Return [X, Y] of the center of cell containing provided text 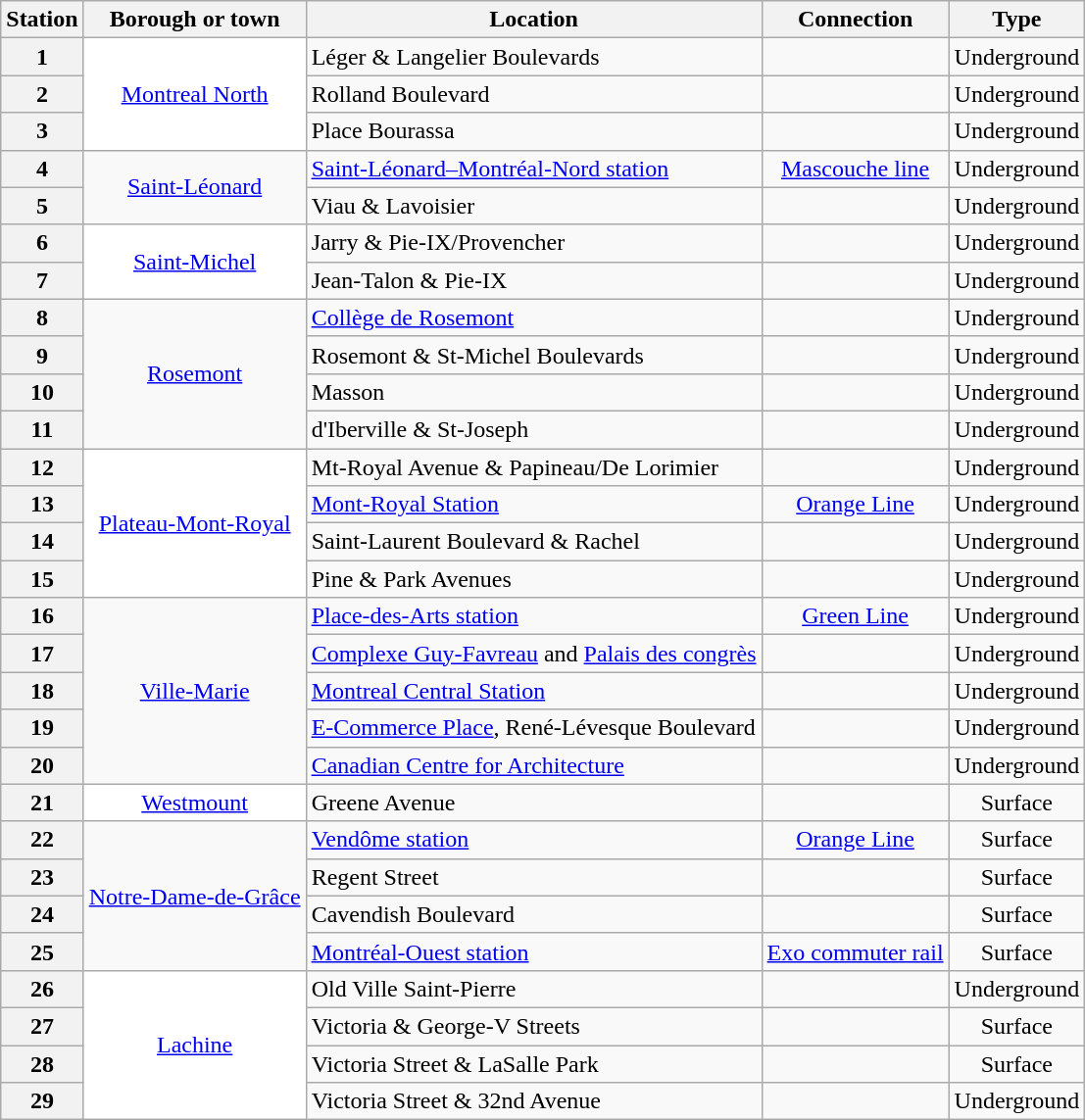
6 [42, 243]
Mont-Royal Station [533, 505]
Place Bourassa [533, 131]
Location [533, 20]
E-Commerce Place, René-Lévesque Boulevard [533, 728]
Borough or town [194, 20]
Saint-Léonard–Montréal-Nord station [533, 169]
Pine & Park Avenues [533, 579]
Saint-Michel [194, 262]
2 [42, 94]
Rolland Boulevard [533, 94]
Regent Street [533, 877]
Canadian Centre for Architecture [533, 765]
17 [42, 654]
Vendôme station [533, 840]
Lachine [194, 1045]
Old Ville Saint-Pierre [533, 989]
27 [42, 1026]
Plateau-Mont-Royal [194, 523]
24 [42, 914]
1 [42, 57]
Place-des-Arts station [533, 616]
15 [42, 579]
Victoria & George-V Streets [533, 1026]
19 [42, 728]
Montreal North [194, 94]
10 [42, 392]
7 [42, 280]
Victoria Street & 32nd Avenue [533, 1101]
Saint-Laurent Boulevard & Rachel [533, 542]
26 [42, 989]
Westmount [194, 803]
Léger & Langelier Boulevards [533, 57]
3 [42, 131]
Rosemont & St-Michel Boulevards [533, 355]
25 [42, 951]
d'Iberville & St-Joseph [533, 429]
Connection [855, 20]
13 [42, 505]
Montreal Central Station [533, 691]
8 [42, 317]
21 [42, 803]
Cavendish Boulevard [533, 914]
Jean-Talon & Pie-IX [533, 280]
12 [42, 467]
9 [42, 355]
5 [42, 206]
23 [42, 877]
Greene Avenue [533, 803]
28 [42, 1063]
11 [42, 429]
Saint-Léonard [194, 187]
Montréal-Ouest station [533, 951]
Notre-Dame-de-Grâce [194, 896]
20 [42, 765]
Masson [533, 392]
18 [42, 691]
16 [42, 616]
Jarry & Pie-IX/Provencher [533, 243]
22 [42, 840]
Type [1017, 20]
Exo commuter rail [855, 951]
Complexe Guy-Favreau and Palais des congrès [533, 654]
29 [42, 1101]
Viau & Lavoisier [533, 206]
Station [42, 20]
Green Line [855, 616]
Collège de Rosemont [533, 317]
Rosemont [194, 373]
Mt-Royal Avenue & Papineau/De Lorimier [533, 467]
14 [42, 542]
Mascouche line [855, 169]
4 [42, 169]
Victoria Street & LaSalle Park [533, 1063]
Ville-Marie [194, 691]
